Detect which cell encompasses the target text, then output its (x, y) center coordinate. 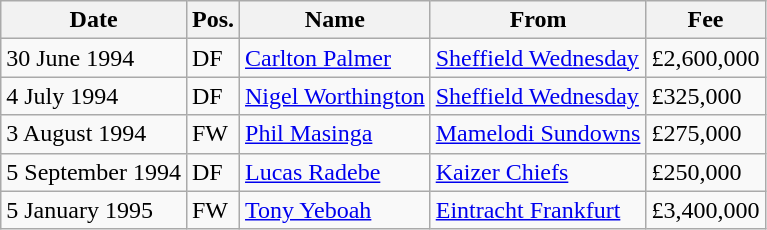
£250,000 (706, 172)
Pos. (212, 20)
4 July 1994 (94, 96)
£2,600,000 (706, 58)
Carlton Palmer (336, 58)
From (538, 20)
Name (336, 20)
£275,000 (706, 134)
3 August 1994 (94, 134)
Phil Masinga (336, 134)
Mamelodi Sundowns (538, 134)
Kaizer Chiefs (538, 172)
£3,400,000 (706, 210)
Eintracht Frankfurt (538, 210)
5 September 1994 (94, 172)
Nigel Worthington (336, 96)
Tony Yeboah (336, 210)
Fee (706, 20)
Date (94, 20)
Lucas Radebe (336, 172)
30 June 1994 (94, 58)
5 January 1995 (94, 210)
£325,000 (706, 96)
